For the text-containing cell, return its midpoint in (x, y) coordinate format. 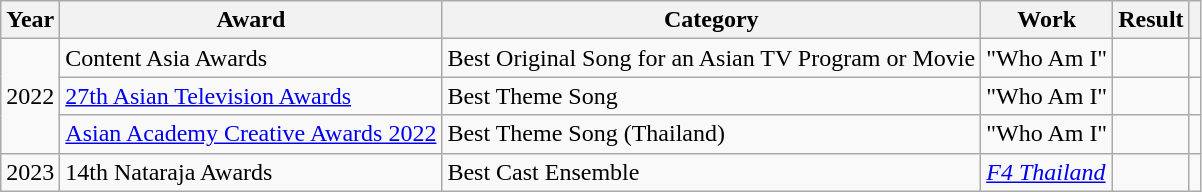
Best Cast Ensemble (712, 172)
2022 (30, 96)
Work (1047, 20)
Asian Academy Creative Awards 2022 (251, 134)
Category (712, 20)
Best Theme Song (712, 96)
Award (251, 20)
Best Theme Song (Thailand) (712, 134)
Content Asia Awards (251, 58)
2023 (30, 172)
27th Asian Television Awards (251, 96)
Result (1151, 20)
F4 Thailand (1047, 172)
Best Original Song for an Asian TV Program or Movie (712, 58)
14th Nataraja Awards (251, 172)
Year (30, 20)
